Search for the cell housing the specified text and yield its (x, y) center coordinate. 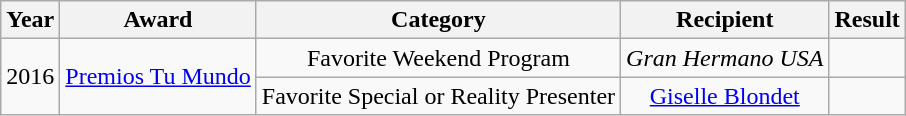
Favorite Special or Reality Presenter (438, 96)
Favorite Weekend Program (438, 58)
Recipient (725, 20)
Award (158, 20)
Premios Tu Mundo (158, 77)
Year (30, 20)
2016 (30, 77)
Gran Hermano USA (725, 58)
Category (438, 20)
Giselle Blondet (725, 96)
Result (867, 20)
